Extract the (x, y) coordinate from the center of the cell holding the provided text.  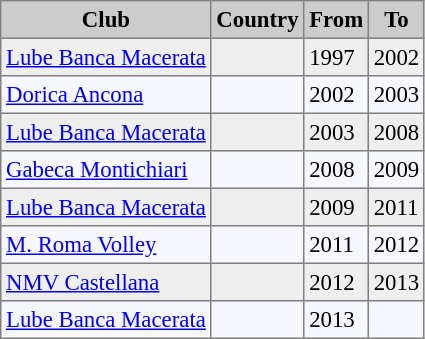
Club (106, 20)
NMV Castellana (106, 282)
M. Roma Volley (106, 245)
Dorica Ancona (106, 95)
Gabeca Montichiari (106, 170)
From (336, 20)
1997 (336, 57)
To (396, 20)
Country (258, 20)
